Detect which cell encompasses the target text, then output its (x, y) center coordinate. 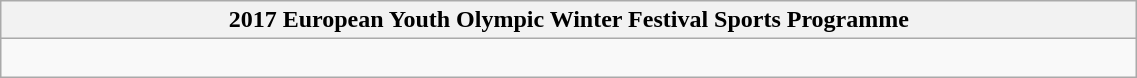
2017 European Youth Olympic Winter Festival Sports Programme (569, 20)
